Determine the (X, Y) coordinate at the center of the cell enclosing the given text.  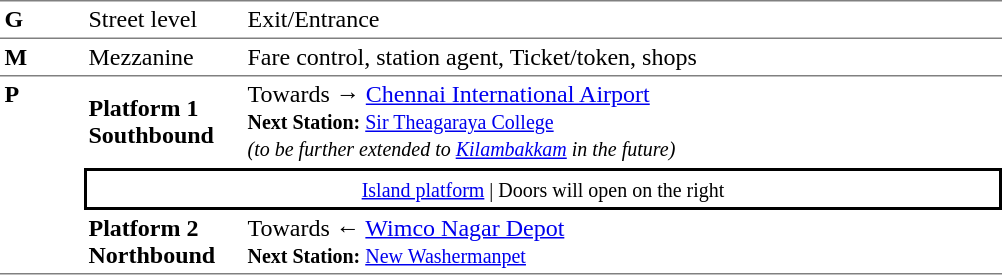
G (42, 20)
Platform 2Northbound (164, 242)
Towards → Chennai International AirportNext Station: Sir Theagaraya College(to be further extended to Kilambakkam in the future) (622, 122)
Street level (164, 20)
Exit/Entrance (622, 20)
M (42, 58)
Platform 1Southbound (164, 122)
P (42, 175)
Island platform | Doors will open on the right (543, 189)
Fare control, station agent, Ticket/token, shops (622, 58)
Mezzanine (164, 58)
Towards ← Wimco Nagar DepotNext Station: New Washermanpet (622, 242)
